Identify which cell holds the provided text, then report its [x, y] central coordinate. 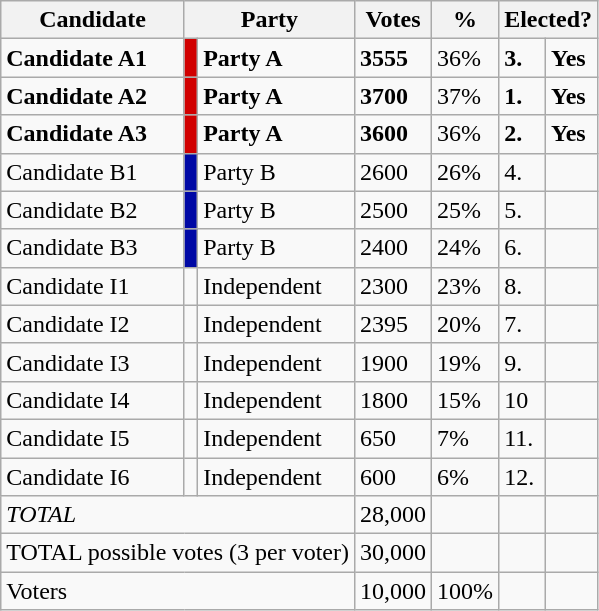
Candidate A3 [93, 134]
30,000 [392, 553]
3. [522, 58]
Candidate I4 [93, 400]
2400 [392, 248]
Candidate I5 [93, 438]
6. [522, 248]
2. [522, 134]
19% [466, 362]
25% [466, 210]
2300 [392, 286]
6% [466, 477]
23% [466, 286]
7% [466, 438]
3555 [392, 58]
TOTAL possible votes (3 per voter) [178, 553]
TOTAL [178, 515]
Candidate A2 [93, 96]
650 [392, 438]
2395 [392, 324]
37% [466, 96]
4. [522, 172]
Party [269, 20]
% [466, 20]
3600 [392, 134]
7. [522, 324]
Candidate A1 [93, 58]
Candidate B3 [93, 248]
Candidate I2 [93, 324]
Candidate B2 [93, 210]
11. [522, 438]
20% [466, 324]
Candidate I6 [93, 477]
9. [522, 362]
1800 [392, 400]
2500 [392, 210]
24% [466, 248]
1. [522, 96]
5. [522, 210]
600 [392, 477]
Candidate [93, 20]
10,000 [392, 591]
Candidate B1 [93, 172]
15% [466, 400]
3700 [392, 96]
12. [522, 477]
26% [466, 172]
10 [522, 400]
Voters [178, 591]
Votes [392, 20]
2600 [392, 172]
Candidate I3 [93, 362]
8. [522, 286]
28,000 [392, 515]
100% [466, 591]
Candidate I1 [93, 286]
Elected? [548, 20]
1900 [392, 362]
